Return (X, Y) of the center of cell containing provided text 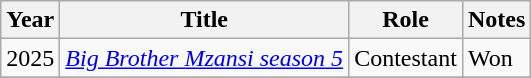
Year (30, 20)
Title (204, 20)
Contestant (406, 58)
Notes (496, 20)
Role (406, 20)
2025 (30, 58)
Won (496, 58)
Big Brother Mzansi season 5 (204, 58)
